Determine the (X, Y) coordinate at the center of the cell enclosing the given text.  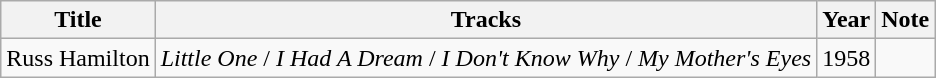
Note (906, 20)
Year (846, 20)
Little One / I Had A Dream / I Don't Know Why / My Mother's Eyes (486, 58)
Title (78, 20)
Russ Hamilton (78, 58)
1958 (846, 58)
Tracks (486, 20)
